Find where the given text appears and provide that cell's center as (x, y) coordinate. 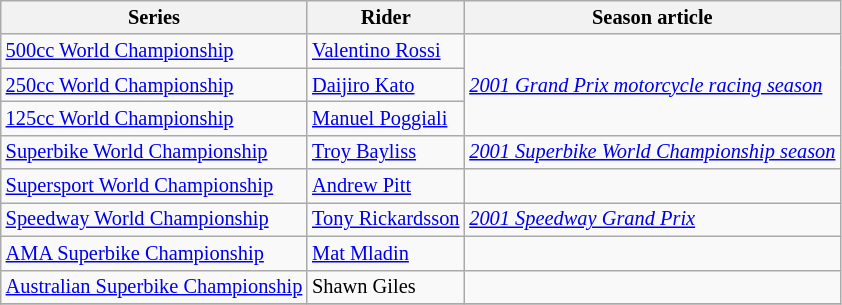
Rider (386, 17)
250cc World Championship (154, 85)
Supersport World Championship (154, 186)
Shawn Giles (386, 287)
Troy Bayliss (386, 152)
Superbike World Championship (154, 152)
Series (154, 17)
Mat Mladin (386, 253)
Daijiro Kato (386, 85)
AMA Superbike Championship (154, 253)
2001 Speedway Grand Prix (652, 219)
Season article (652, 17)
2001 Superbike World Championship season (652, 152)
Valentino Rossi (386, 51)
500cc World Championship (154, 51)
Manuel Poggiali (386, 118)
125cc World Championship (154, 118)
Tony Rickardsson (386, 219)
Speedway World Championship (154, 219)
Australian Superbike Championship (154, 287)
Andrew Pitt (386, 186)
2001 Grand Prix motorcycle racing season (652, 84)
